Extract the (x, y) coordinate from the center of the cell holding the provided text.  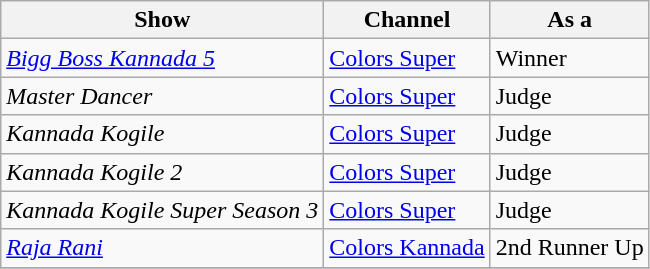
As a (570, 20)
2nd Runner Up (570, 248)
Kannada Kogile 2 (162, 172)
Bigg Boss Kannada 5 (162, 58)
Winner (570, 58)
Kannada Kogile (162, 134)
Colors Kannada (407, 248)
Channel (407, 20)
Show (162, 20)
Kannada Kogile Super Season 3 (162, 210)
Raja Rani (162, 248)
Master Dancer (162, 96)
